For the text-containing cell, return its midpoint in (x, y) coordinate format. 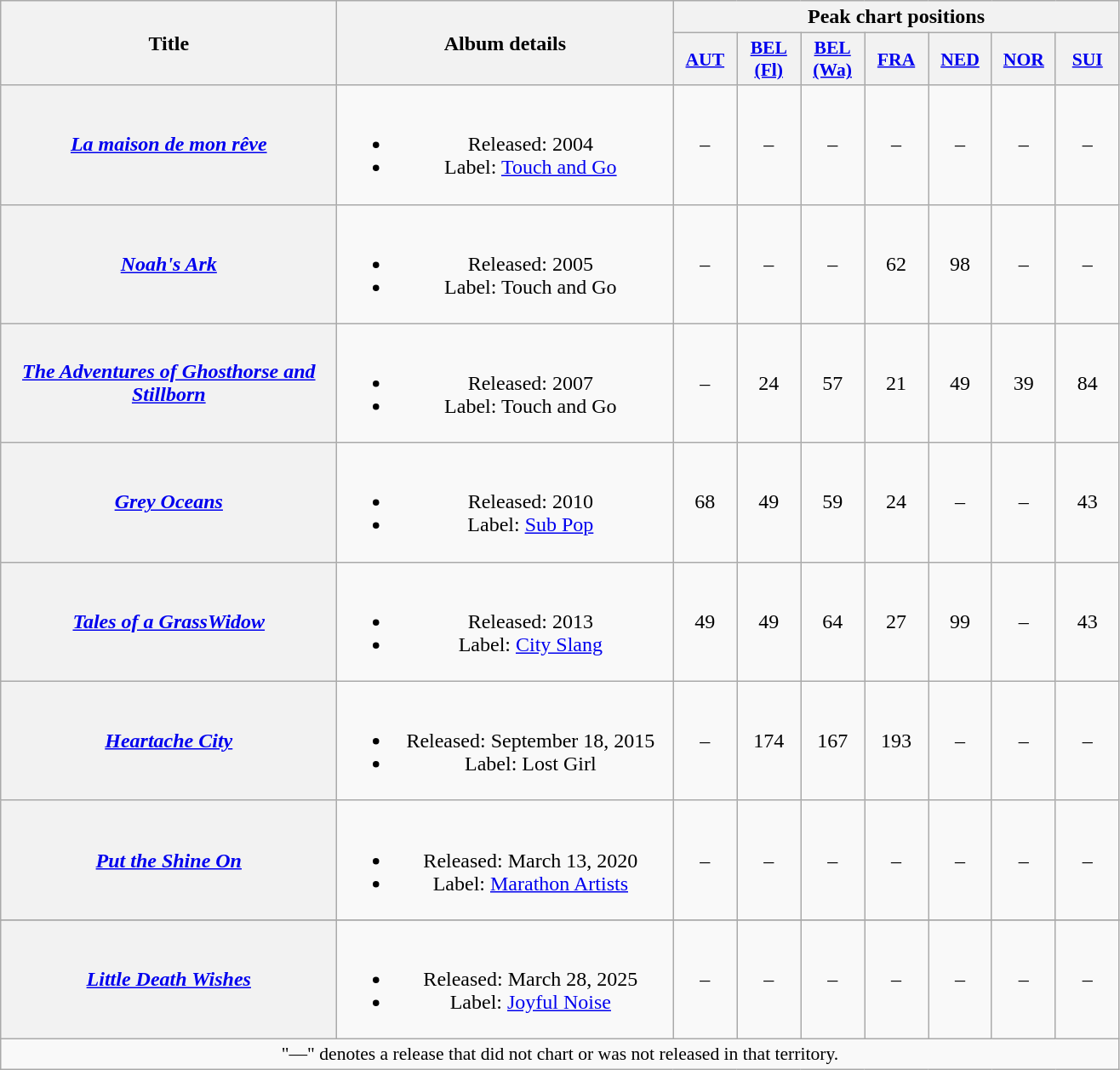
Released: March 28, 2025Label: Joyful Noise (506, 979)
21 (897, 383)
Heartache City (169, 741)
193 (897, 741)
Noah's Ark (169, 264)
Put the Shine On (169, 860)
SUI (1088, 60)
62 (897, 264)
174 (769, 741)
Released: 2004Label: Touch and Go (506, 145)
Peak chart positions (896, 17)
FRA (897, 60)
Grey Oceans (169, 502)
"—" denotes a release that did not chart or was not released in that territory. (560, 1054)
27 (897, 621)
39 (1023, 383)
167 (832, 741)
Album details (506, 43)
BEL(Wa) (832, 60)
68 (705, 502)
Released: March 13, 2020Label: Marathon Artists (506, 860)
La maison de mon rêve (169, 145)
Released: 2007Label: Touch and Go (506, 383)
Released: September 18, 2015Label: Lost Girl (506, 741)
98 (960, 264)
59 (832, 502)
AUT (705, 60)
64 (832, 621)
BEL(Fl) (769, 60)
84 (1088, 383)
Released: 2013Label: City Slang (506, 621)
Tales of a GrassWidow (169, 621)
Little Death Wishes (169, 979)
The Adventures of Ghosthorse and Stillborn (169, 383)
NOR (1023, 60)
NED (960, 60)
Released: 2010Label: Sub Pop (506, 502)
Released: 2005Label: Touch and Go (506, 264)
Title (169, 43)
57 (832, 383)
99 (960, 621)
